Return [X, Y] of the center of cell containing provided text 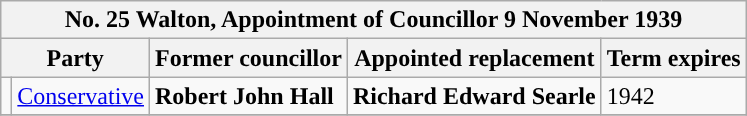
Robert John Hall [249, 96]
Former councillor [249, 58]
No. 25 Walton, Appointment of Councillor 9 November 1939 [374, 20]
Appointed replacement [474, 58]
Richard Edward Searle [474, 96]
Party [76, 58]
1942 [674, 96]
Term expires [674, 58]
Conservative [81, 96]
